Return the (x, y) coordinate for the center point of the cell that contains the specified text.  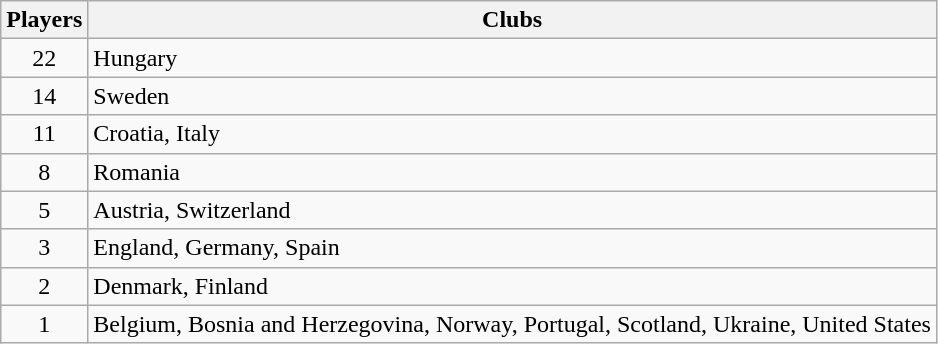
Hungary (512, 58)
2 (44, 286)
22 (44, 58)
Denmark, Finland (512, 286)
3 (44, 248)
Clubs (512, 20)
8 (44, 172)
11 (44, 134)
England, Germany, Spain (512, 248)
1 (44, 324)
5 (44, 210)
Austria, Switzerland (512, 210)
Players (44, 20)
Romania (512, 172)
Croatia, Italy (512, 134)
Sweden (512, 96)
14 (44, 96)
Belgium, Bosnia and Herzegovina, Norway, Portugal, Scotland, Ukraine, United States (512, 324)
